Provide the (x, y) coordinate of the cell's center where the given text is located.  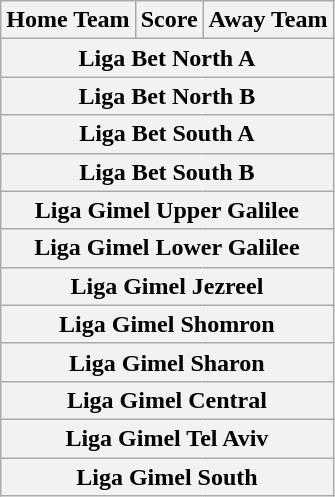
Away Team (268, 20)
Liga Gimel South (167, 477)
Liga Gimel Sharon (167, 362)
Liga Gimel Tel Aviv (167, 438)
Liga Bet North A (167, 58)
Liga Gimel Lower Galilee (167, 248)
Liga Gimel Central (167, 400)
Score (169, 20)
Liga Gimel Shomron (167, 324)
Liga Bet North B (167, 96)
Liga Gimel Jezreel (167, 286)
Liga Bet South B (167, 172)
Liga Gimel Upper Galilee (167, 210)
Home Team (68, 20)
Liga Bet South A (167, 134)
